Detect which cell encompasses the target text, then output its (X, Y) center coordinate. 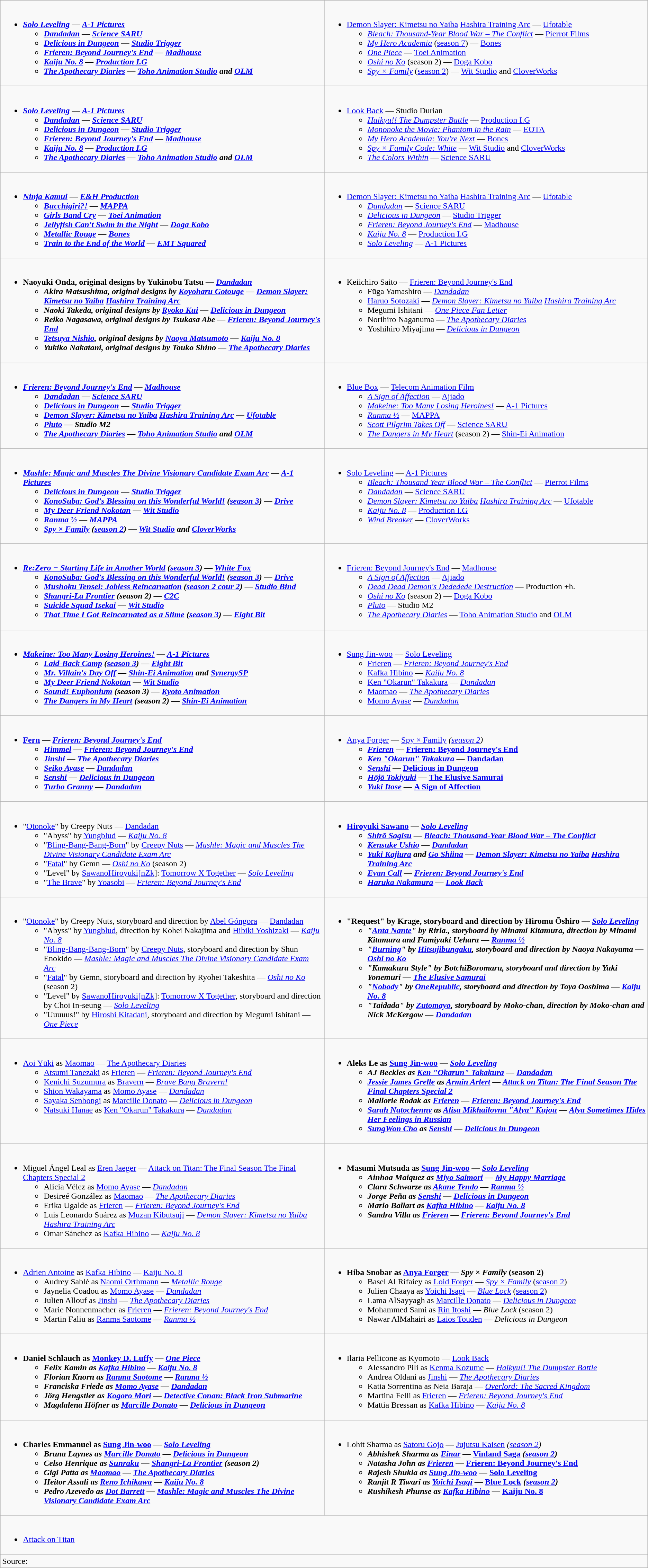
Attack on Titan (324, 1535)
Source: (324, 1561)
